For the text-containing cell, return its midpoint in (X, Y) coordinate format. 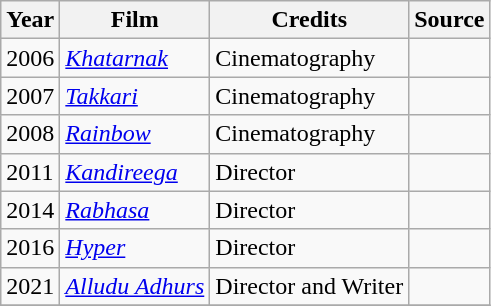
2014 (30, 210)
Alludu Adhurs (135, 286)
Year (30, 20)
2016 (30, 248)
2011 (30, 172)
2007 (30, 96)
Rainbow (135, 134)
Source (450, 20)
Hyper (135, 248)
Rabhasa (135, 210)
2006 (30, 58)
Kandireega (135, 172)
2021 (30, 286)
Takkari (135, 96)
Credits (310, 20)
Film (135, 20)
Director and Writer (310, 286)
2008 (30, 134)
Khatarnak (135, 58)
